Identify which cell holds the provided text, then report its (X, Y) central coordinate. 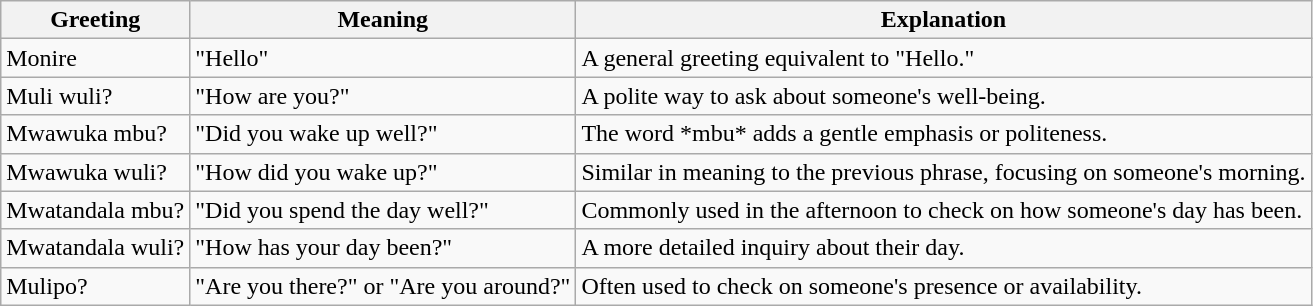
"Are you there?" or "Are you around?" (383, 286)
Muli wuli? (96, 96)
"How did you wake up?" (383, 172)
"How are you?" (383, 96)
Mwawuka wuli? (96, 172)
Similar in meaning to the previous phrase, focusing on someone's morning. (944, 172)
A general greeting equivalent to "Hello." (944, 58)
Greeting (96, 20)
"Did you spend the day well?" (383, 210)
The word *mbu* adds a gentle emphasis or politeness. (944, 134)
Monire (96, 58)
Mwawuka mbu? (96, 134)
A more detailed inquiry about their day. (944, 248)
Commonly used in the afternoon to check on how someone's day has been. (944, 210)
Often used to check on someone's presence or availability. (944, 286)
Mwatandala wuli? (96, 248)
"How has your day been?" (383, 248)
Mulipo? (96, 286)
A polite way to ask about someone's well-being. (944, 96)
Mwatandala mbu? (96, 210)
Explanation (944, 20)
"Hello" (383, 58)
Meaning (383, 20)
"Did you wake up well?" (383, 134)
